Return (X, Y) of the center of cell containing provided text 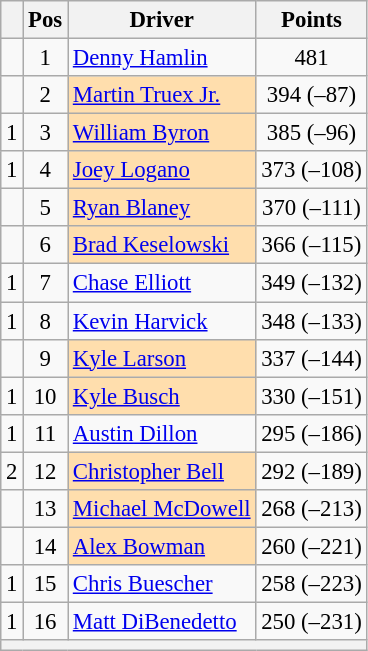
Chris Buescher (162, 584)
Alex Bowman (162, 546)
9 (46, 358)
Kevin Harvick (162, 321)
260 (–221) (312, 546)
292 (–189) (312, 471)
3 (46, 133)
348 (–133) (312, 321)
16 (46, 621)
12 (46, 471)
349 (–132) (312, 283)
7 (46, 283)
373 (–108) (312, 170)
481 (312, 58)
15 (46, 584)
Brad Keselowski (162, 245)
Kyle Larson (162, 358)
366 (–115) (312, 245)
370 (–111) (312, 208)
Christopher Bell (162, 471)
330 (–151) (312, 396)
Points (312, 20)
Austin Dillon (162, 433)
Driver (162, 20)
Kyle Busch (162, 396)
8 (46, 321)
268 (–213) (312, 509)
Joey Logano (162, 170)
11 (46, 433)
258 (–223) (312, 584)
Denny Hamlin (162, 58)
337 (–144) (312, 358)
295 (–186) (312, 433)
Ryan Blaney (162, 208)
Pos (46, 20)
Michael McDowell (162, 509)
394 (–87) (312, 95)
385 (–96) (312, 133)
13 (46, 509)
4 (46, 170)
10 (46, 396)
Matt DiBenedetto (162, 621)
Chase Elliott (162, 283)
Martin Truex Jr. (162, 95)
6 (46, 245)
William Byron (162, 133)
5 (46, 208)
14 (46, 546)
250 (–231) (312, 621)
